Output the (x, y) coordinate of the center of the cell containing the given text.  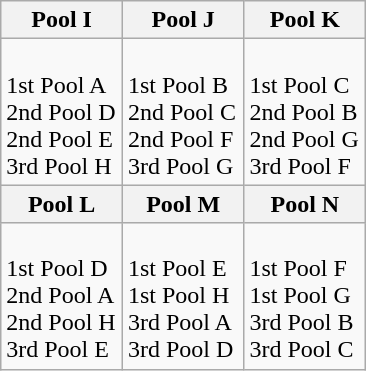
1st Pool E 1st Pool H 3rd Pool A 3rd Pool D (183, 296)
1st Pool A 2nd Pool D 2nd Pool E 3rd Pool H (62, 112)
Pool K (305, 20)
Pool N (305, 204)
1st Pool C 2nd Pool B 2nd Pool G 3rd Pool F (305, 112)
Pool L (62, 204)
Pool I (62, 20)
Pool J (183, 20)
1st Pool F 1st Pool G 3rd Pool B 3rd Pool C (305, 296)
1st Pool D 2nd Pool A 2nd Pool H 3rd Pool E (62, 296)
1st Pool B 2nd Pool C 2nd Pool F 3rd Pool G (183, 112)
Pool M (183, 204)
